Search for the cell housing the specified text and yield its (X, Y) center coordinate. 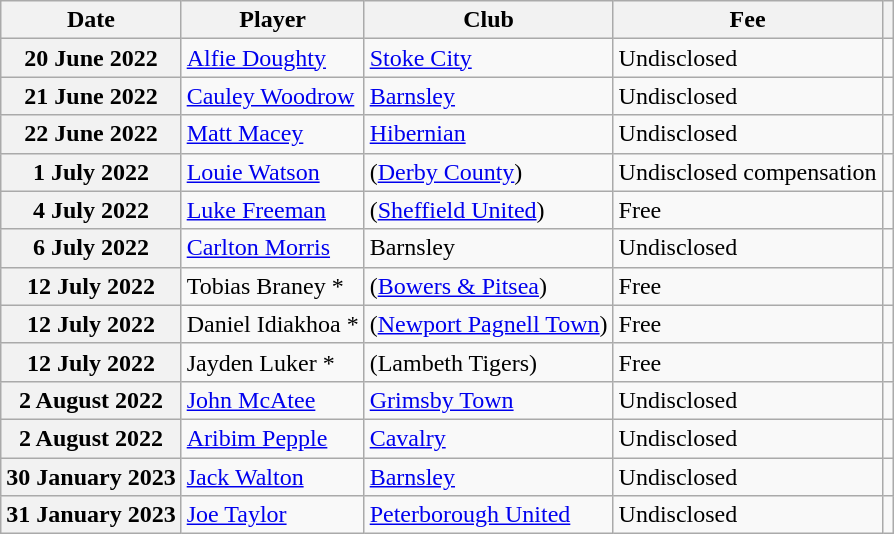
1 July 2022 (91, 172)
(Derby County) (488, 172)
Cavalry (488, 438)
6 July 2022 (91, 248)
John McAtee (272, 400)
Tobias Braney * (272, 286)
Jayden Luker * (272, 362)
4 July 2022 (91, 210)
Undisclosed compensation (748, 172)
(Newport Pagnell Town) (488, 324)
Matt Macey (272, 134)
Alfie Doughty (272, 58)
Grimsby Town (488, 400)
(Bowers & Pitsea) (488, 286)
Peterborough United (488, 515)
20 June 2022 (91, 58)
Luke Freeman (272, 210)
(Sheffield United) (488, 210)
Hibernian (488, 134)
22 June 2022 (91, 134)
Daniel Idiakhoa * (272, 324)
(Lambeth Tigers) (488, 362)
Player (272, 20)
Fee (748, 20)
21 June 2022 (91, 96)
Date (91, 20)
Club (488, 20)
Stoke City (488, 58)
31 January 2023 (91, 515)
Aribim Pepple (272, 438)
Louie Watson (272, 172)
Cauley Woodrow (272, 96)
30 January 2023 (91, 477)
Jack Walton (272, 477)
Joe Taylor (272, 515)
Carlton Morris (272, 248)
